For the text-containing cell, return its midpoint in (X, Y) coordinate format. 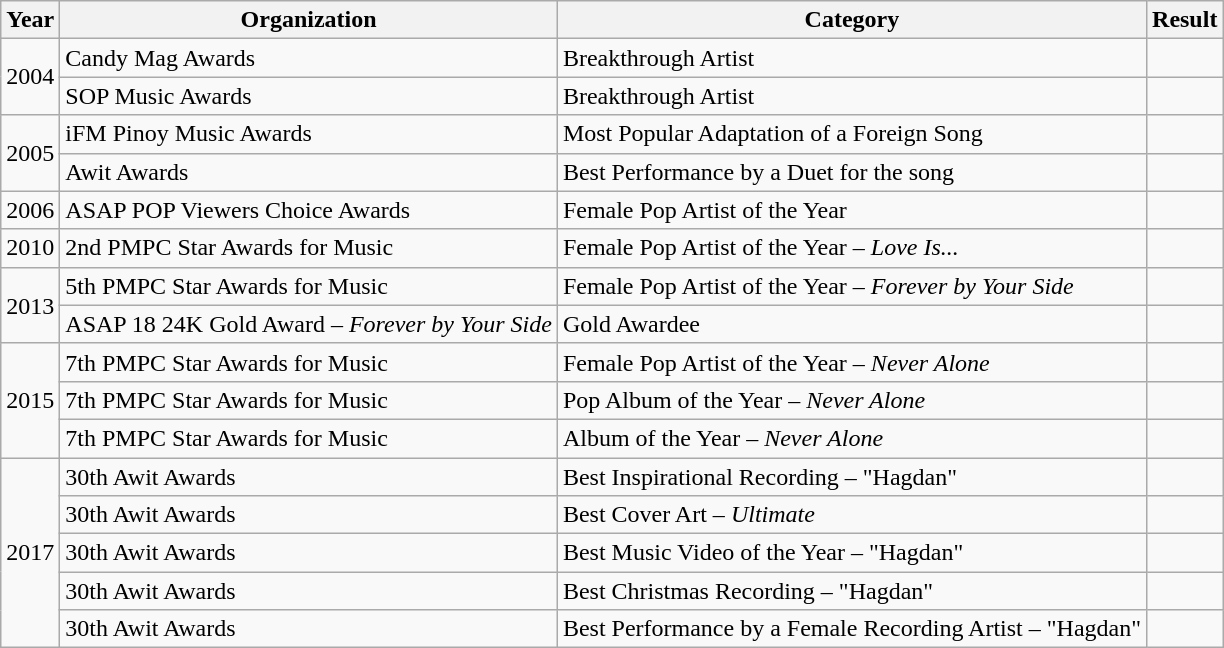
ASAP POP Viewers Choice Awards (309, 210)
2005 (30, 153)
Pop Album of the Year – Never Alone (852, 400)
Female Pop Artist of the Year (852, 210)
ASAP 18 24K Gold Award – Forever by Your Side (309, 324)
Category (852, 20)
Female Pop Artist of the Year – Forever by Your Side (852, 286)
Result (1185, 20)
2010 (30, 248)
iFM Pinoy Music Awards (309, 134)
2013 (30, 305)
Best Music Video of the Year – "Hagdan" (852, 553)
Album of the Year – Never Alone (852, 438)
Best Cover Art – Ultimate (852, 515)
Best Performance by a Female Recording Artist – "Hagdan" (852, 629)
Candy Mag Awards (309, 58)
2nd PMPC Star Awards for Music (309, 248)
Year (30, 20)
Most Popular Adaptation of a Foreign Song (852, 134)
Awit Awards (309, 172)
Female Pop Artist of the Year – Never Alone (852, 362)
Female Pop Artist of the Year – Love Is... (852, 248)
Best Inspirational Recording – "Hagdan" (852, 477)
SOP Music Awards (309, 96)
Organization (309, 20)
2006 (30, 210)
2017 (30, 553)
Best Performance by a Duet for the song (852, 172)
5th PMPC Star Awards for Music (309, 286)
2004 (30, 77)
Gold Awardee (852, 324)
Best Christmas Recording – "Hagdan" (852, 591)
2015 (30, 400)
